Return the [x, y] coordinate for the center point of the cell that contains the specified text.  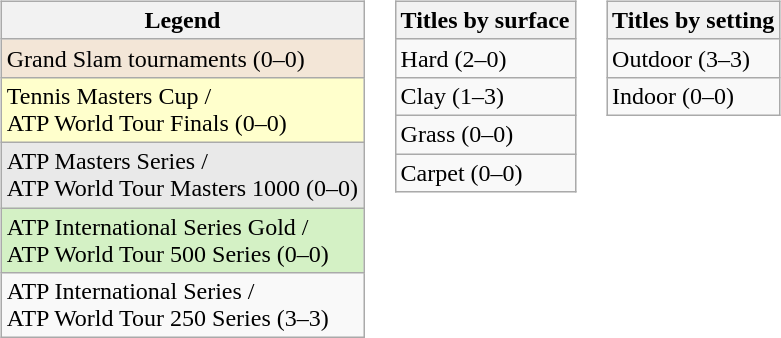
Grand Slam tournaments (0–0) [182, 58]
Clay (1–3) [485, 96]
Carpet (0–0) [485, 173]
Titles by surface [485, 20]
Hard (2–0) [485, 58]
Outdoor (3–3) [694, 58]
ATP International Series Gold / ATP World Tour 500 Series (0–0) [182, 240]
Grass (0–0) [485, 134]
Tennis Masters Cup / ATP World Tour Finals (0–0) [182, 110]
ATP Masters Series / ATP World Tour Masters 1000 (0–0) [182, 174]
Titles by setting [694, 20]
Legend [182, 20]
Indoor (0–0) [694, 96]
ATP International Series / ATP World Tour 250 Series (3–3) [182, 306]
